Capture the cell that displays the provided text and extract its (X, Y) central coordinate. 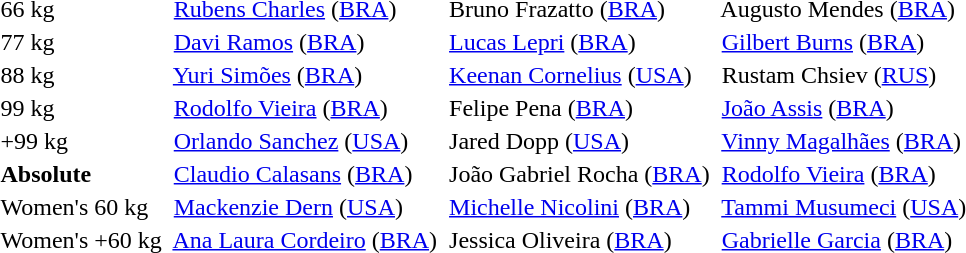
Davi Ramos (BRA) (302, 42)
Felipe Pena (BRA) (577, 108)
Michelle Nicolini (BRA) (577, 207)
Orlando Sanchez (USA) (302, 141)
João Gabriel Rocha (BRA) (577, 174)
Yuri Simões (BRA) (302, 75)
Claudio Calasans (BRA) (302, 174)
Lucas Lepri (BRA) (577, 42)
Jared Dopp (USA) (577, 141)
Rodolfo Vieira (BRA) (302, 108)
Mackenzie Dern (USA) (302, 207)
Keenan Cornelius (USA) (577, 75)
